Return the [x, y] coordinate for the center point of the cell that contains the specified text.  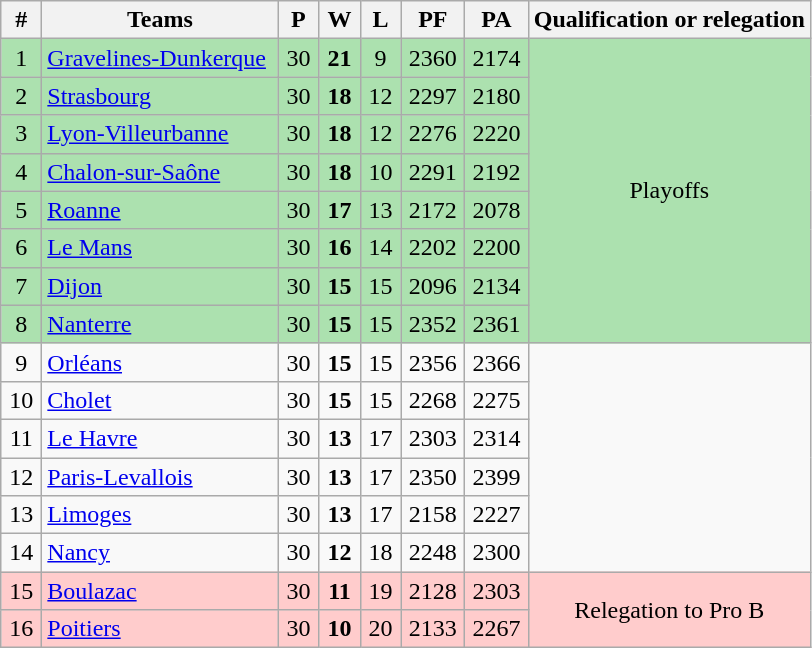
L [380, 20]
2128 [433, 591]
Paris-Levallois [160, 477]
Strasbourg [160, 96]
Qualification or relegation [669, 20]
2268 [433, 400]
8 [22, 324]
2158 [433, 515]
1 [22, 58]
Orléans [160, 362]
Relegation to Pro B [669, 610]
Boulazac [160, 591]
2300 [497, 553]
Teams [160, 20]
2276 [433, 134]
2366 [497, 362]
2220 [497, 134]
20 [380, 629]
2174 [497, 58]
3 [22, 134]
2096 [433, 286]
Nancy [160, 553]
4 [22, 172]
Roanne [160, 210]
# [22, 20]
2314 [497, 438]
Gravelines-Dunkerque [160, 58]
Cholet [160, 400]
2172 [433, 210]
Le Havre [160, 438]
2360 [433, 58]
2352 [433, 324]
2248 [433, 553]
Chalon-sur-Saône [160, 172]
2078 [497, 210]
2133 [433, 629]
Limoges [160, 515]
Poitiers [160, 629]
2350 [433, 477]
5 [22, 210]
2356 [433, 362]
Dijon [160, 286]
2267 [497, 629]
6 [22, 248]
P [298, 20]
2192 [497, 172]
2180 [497, 96]
7 [22, 286]
2200 [497, 248]
Playoffs [669, 191]
2275 [497, 400]
2297 [433, 96]
W [340, 20]
2202 [433, 248]
2399 [497, 477]
Nanterre [160, 324]
2227 [497, 515]
19 [380, 591]
2361 [497, 324]
2 [22, 96]
2291 [433, 172]
PA [497, 20]
2134 [497, 286]
PF [433, 20]
Le Mans [160, 248]
21 [340, 58]
Lyon-Villeurbanne [160, 134]
